Output the [x, y] coordinate of the center of the cell containing the given text.  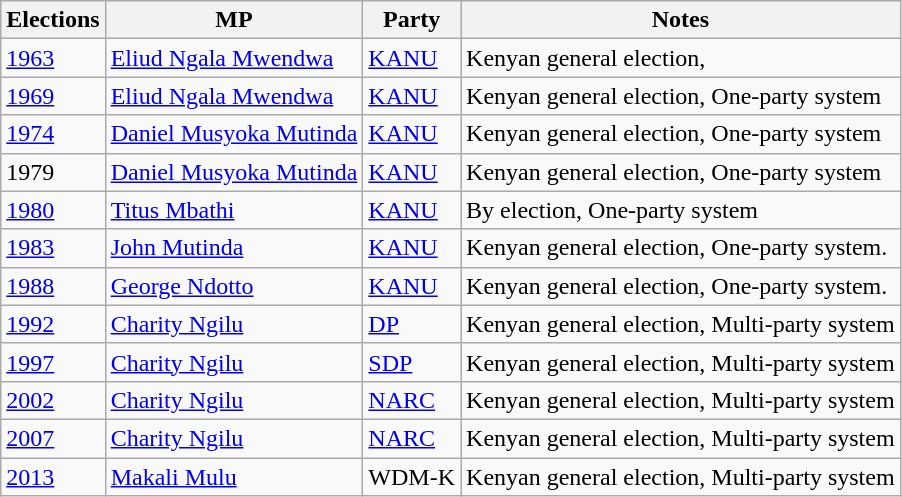
Elections [53, 20]
Party [412, 20]
George Ndotto [234, 286]
2007 [53, 438]
1963 [53, 58]
Titus Mbathi [234, 210]
By election, One-party system [681, 210]
WDM-K [412, 477]
2002 [53, 400]
1992 [53, 324]
1969 [53, 96]
1988 [53, 286]
1997 [53, 362]
2013 [53, 477]
1980 [53, 210]
1983 [53, 248]
MP [234, 20]
Makali Mulu [234, 477]
DP [412, 324]
1974 [53, 134]
1979 [53, 172]
Notes [681, 20]
SDP [412, 362]
John Mutinda [234, 248]
Kenyan general election, [681, 58]
